Locate the cell with the specified text and output its (x, y) center coordinate. 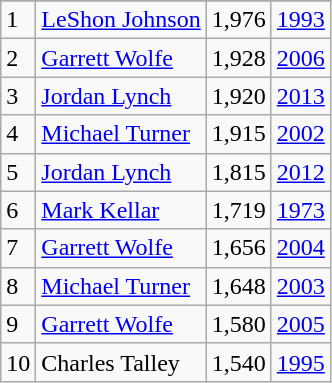
3 (18, 96)
1,815 (238, 172)
1993 (300, 20)
1,656 (238, 248)
1,976 (238, 20)
1,719 (238, 210)
2 (18, 58)
1 (18, 20)
9 (18, 324)
Mark Kellar (121, 210)
2004 (300, 248)
1,580 (238, 324)
2003 (300, 286)
LeShon Johnson (121, 20)
2006 (300, 58)
2013 (300, 96)
10 (18, 362)
7 (18, 248)
4 (18, 134)
1,915 (238, 134)
2005 (300, 324)
1,540 (238, 362)
1,928 (238, 58)
1,648 (238, 286)
8 (18, 286)
Charles Talley (121, 362)
2012 (300, 172)
1995 (300, 362)
1973 (300, 210)
1,920 (238, 96)
6 (18, 210)
2002 (300, 134)
5 (18, 172)
